Return the [X, Y] coordinate for the center point of the cell that contains the specified text.  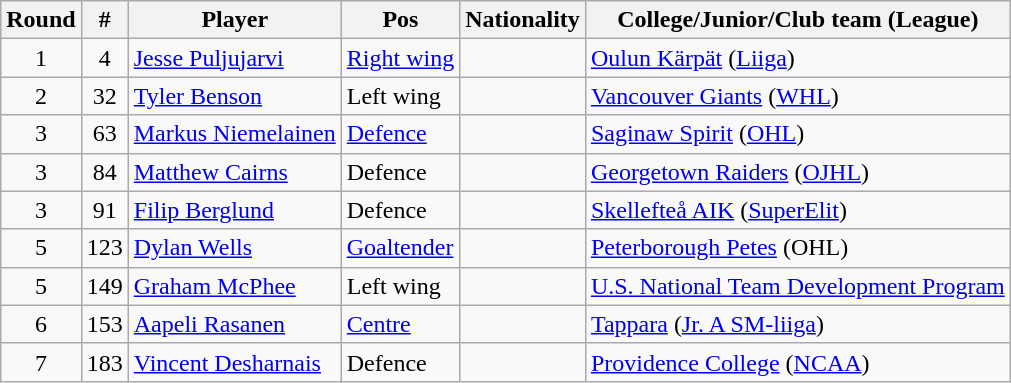
183 [104, 362]
Aapeli Rasanen [234, 324]
84 [104, 172]
College/Junior/Club team (League) [798, 20]
Right wing [400, 58]
91 [104, 210]
Georgetown Raiders (OJHL) [798, 172]
Graham McPhee [234, 286]
Skellefteå AIK (SuperElit) [798, 210]
6 [41, 324]
149 [104, 286]
Filip Berglund [234, 210]
153 [104, 324]
Centre [400, 324]
7 [41, 362]
2 [41, 96]
63 [104, 134]
Markus Niemelainen [234, 134]
Nationality [523, 20]
123 [104, 248]
Vincent Desharnais [234, 362]
Oulun Kärpät (Liiga) [798, 58]
1 [41, 58]
Goaltender [400, 248]
Tappara (Jr. A SM-liiga) [798, 324]
Pos [400, 20]
Vancouver Giants (WHL) [798, 96]
Tyler Benson [234, 96]
Player [234, 20]
Matthew Cairns [234, 172]
U.S. National Team Development Program [798, 286]
Round [41, 20]
# [104, 20]
Jesse Puljujarvi [234, 58]
Peterborough Petes (OHL) [798, 248]
4 [104, 58]
Dylan Wells [234, 248]
Saginaw Spirit (OHL) [798, 134]
Providence College (NCAA) [798, 362]
32 [104, 96]
